For the text-containing cell, return its midpoint in (x, y) coordinate format. 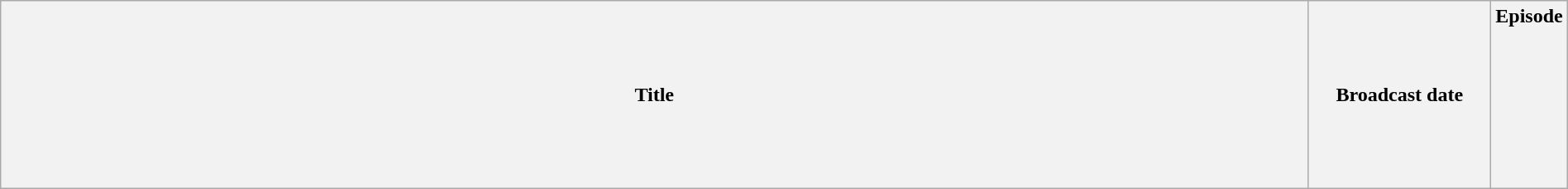
Broadcast date (1399, 94)
Title (655, 94)
Episode (1529, 94)
